Scan for the cell matching the given text and deliver its (x, y) coordinate at center. 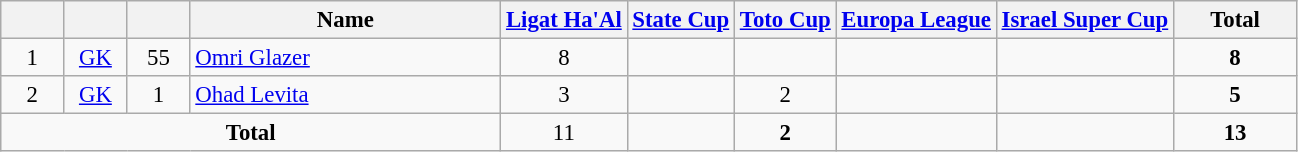
Name (346, 20)
11 (564, 133)
55 (158, 58)
Ligat Ha'Al (564, 20)
13 (1236, 133)
Toto Cup (785, 20)
3 (564, 95)
Omri Glazer (346, 58)
5 (1236, 95)
Israel Super Cup (1084, 20)
Europa League (916, 20)
State Cup (680, 20)
Ohad Levita (346, 95)
